For the text-containing cell, return its midpoint in (X, Y) coordinate format. 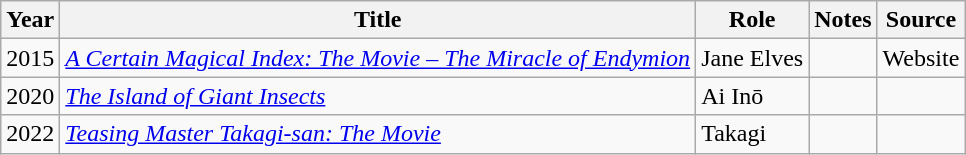
Notes (843, 20)
Website (921, 58)
Role (752, 20)
Title (378, 20)
A Certain Magical Index: The Movie – The Miracle of Endymion (378, 58)
2020 (30, 96)
The Island of Giant Insects (378, 96)
2022 (30, 134)
2015 (30, 58)
Source (921, 20)
Year (30, 20)
Ai Inō (752, 96)
Jane Elves (752, 58)
Teasing Master Takagi-san: The Movie (378, 134)
Takagi (752, 134)
